Provide the [x, y] coordinate of the cell's center where the given text is located.  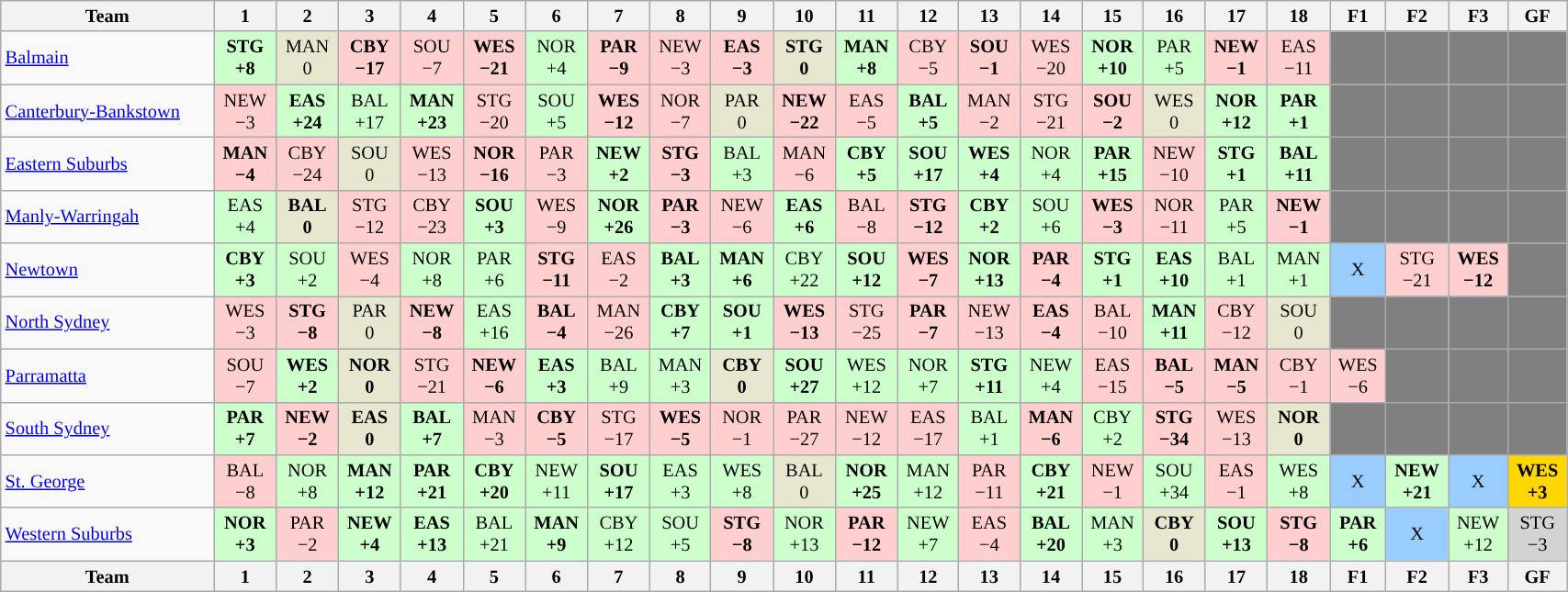
WES+4 [989, 163]
NEW+12 [1479, 534]
NOR−16 [494, 163]
CBY+5 [866, 163]
EAS−3 [742, 58]
PAR+7 [245, 429]
SOU+3 [494, 217]
PAR−27 [805, 429]
BAL+21 [494, 534]
CBY+12 [619, 534]
SOU+12 [866, 270]
NOR+25 [866, 481]
NOR+3 [245, 534]
EAS−2 [619, 270]
STG+11 [989, 375]
PAR+1 [1299, 111]
EAS+4 [245, 217]
PAR−12 [866, 534]
NEW+11 [557, 481]
SOU+27 [805, 375]
WES−21 [494, 58]
CBY+21 [1051, 481]
SOU+34 [1174, 481]
CBY+20 [494, 481]
BAL−5 [1174, 375]
CBY−24 [308, 163]
NEW+21 [1417, 481]
MAN−4 [245, 163]
BAL−10 [1112, 322]
MAN+23 [432, 111]
MAN−26 [619, 322]
BAL+11 [1299, 163]
St. George [107, 481]
CBY−17 [369, 58]
BAL+20 [1051, 534]
PAR+15 [1112, 163]
MAN+8 [866, 58]
WES−20 [1051, 58]
STG−20 [494, 111]
STG0 [805, 58]
CBY+7 [680, 322]
MAN0 [308, 58]
STG−11 [557, 270]
EAS−17 [928, 429]
NEW+2 [619, 163]
MAN−2 [989, 111]
WES0 [1174, 111]
NEW−12 [866, 429]
SOU+2 [308, 270]
CBY+22 [805, 270]
NOR−1 [742, 429]
PAR−4 [1051, 270]
NEW−13 [989, 322]
BAL−4 [557, 322]
SOU+13 [1236, 534]
STG+8 [245, 58]
EAS+13 [432, 534]
CBY−12 [1236, 322]
STG−17 [619, 429]
NEW−8 [432, 322]
MAN+6 [742, 270]
WES+12 [866, 375]
PAR−2 [308, 534]
NOR+7 [928, 375]
WES−4 [369, 270]
SOU+6 [1051, 217]
MAN+11 [1174, 322]
EAS+10 [1174, 270]
PAR−9 [619, 58]
EAS−15 [1112, 375]
Western Suburbs [107, 534]
STG−25 [866, 322]
Canterbury-Bankstown [107, 111]
Eastern Suburbs [107, 163]
WES−6 [1358, 375]
PAR−7 [928, 322]
NEW+7 [928, 534]
EAS−11 [1299, 58]
NOR+10 [1112, 58]
PAR+21 [432, 481]
SOU−2 [1112, 111]
BAL+9 [619, 375]
EAS−1 [1236, 481]
EAS+16 [494, 322]
Parramatta [107, 375]
SOU+1 [742, 322]
CBY−23 [432, 217]
South Sydney [107, 429]
NOR+26 [619, 217]
NEW−2 [308, 429]
MAN+9 [557, 534]
WES+2 [308, 375]
NOR+12 [1236, 111]
WES−5 [680, 429]
EAS+24 [308, 111]
BAL+7 [432, 429]
SOU−1 [989, 58]
NOR−7 [680, 111]
EAS−5 [866, 111]
STG−34 [1174, 429]
MAN−3 [494, 429]
Newtown [107, 270]
Balmain [107, 58]
EAS0 [369, 429]
North Sydney [107, 322]
CBY−1 [1299, 375]
PAR−11 [989, 481]
MAN+1 [1299, 270]
WES−7 [928, 270]
WES+3 [1538, 481]
EAS+6 [805, 217]
NEW−22 [805, 111]
BAL+17 [369, 111]
NEW−10 [1174, 163]
Manly-Warringah [107, 217]
NOR−11 [1174, 217]
MAN−5 [1236, 375]
WES−9 [557, 217]
CBY+3 [245, 270]
BAL+5 [928, 111]
